Detect which cell encompasses the target text, then output its [x, y] center coordinate. 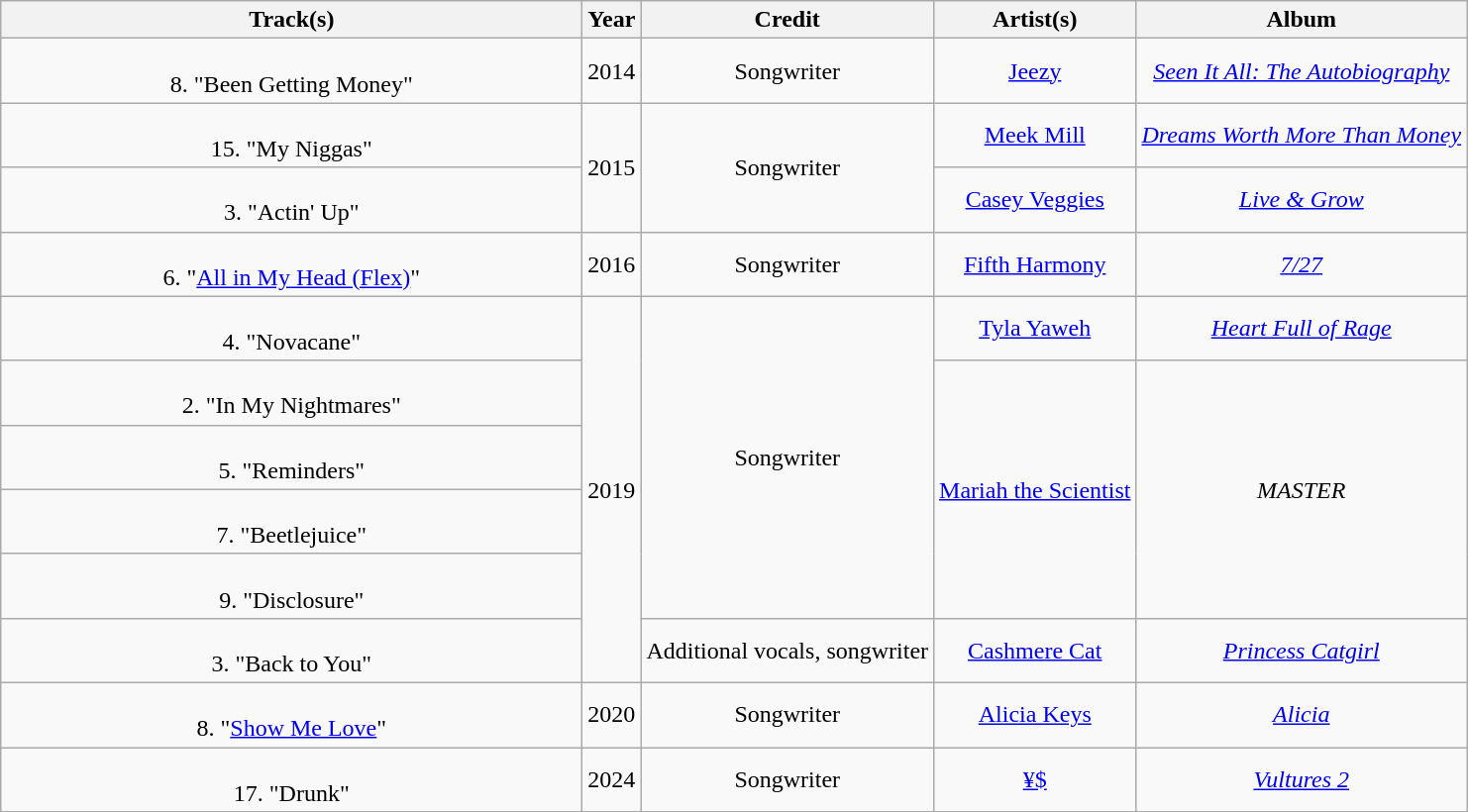
8. "Show Me Love" [291, 715]
Heart Full of Rage [1302, 329]
9. "Disclosure" [291, 586]
2. "In My Nightmares" [291, 392]
7. "Beetlejuice" [291, 521]
2015 [612, 167]
Live & Grow [1302, 200]
Casey Veggies [1035, 200]
Track(s) [291, 20]
Mariah the Scientist [1035, 489]
Vultures 2 [1302, 778]
Artist(s) [1035, 20]
15. "My Niggas" [291, 135]
Fifth Harmony [1035, 263]
Alicia [1302, 715]
Alicia Keys [1035, 715]
8. "Been Getting Money" [291, 71]
2019 [612, 489]
Princess Catgirl [1302, 650]
Album [1302, 20]
4. "Novacane" [291, 329]
2024 [612, 778]
Meek Mill [1035, 135]
7/27 [1302, 263]
Jeezy [1035, 71]
Credit [787, 20]
6. "All in My Head (Flex)" [291, 263]
2014 [612, 71]
2020 [612, 715]
3. "Back to You" [291, 650]
¥$ [1035, 778]
MASTER [1302, 489]
3. "Actin' Up" [291, 200]
17. "Drunk" [291, 778]
Tyla Yaweh [1035, 329]
2016 [612, 263]
Dreams Worth More Than Money [1302, 135]
Seen It All: The Autobiography [1302, 71]
Year [612, 20]
Cashmere Cat [1035, 650]
5. "Reminders" [291, 457]
Additional vocals, songwriter [787, 650]
